Capture the cell that displays the provided text and extract its (x, y) central coordinate. 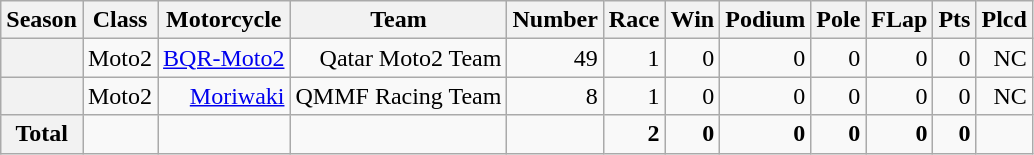
Motorcycle (224, 20)
Qatar Moto2 Team (398, 58)
Class (120, 20)
Podium (766, 20)
Win (692, 20)
QMMF Racing Team (398, 96)
Team (398, 20)
Plcd (1004, 20)
8 (555, 96)
2 (634, 134)
Total (42, 134)
Moriwaki (224, 96)
BQR-Moto2 (224, 58)
Pole (838, 20)
Pts (954, 20)
49 (555, 58)
Number (555, 20)
Season (42, 20)
FLap (900, 20)
Race (634, 20)
